Capture the cell that displays the provided text and extract its (X, Y) central coordinate. 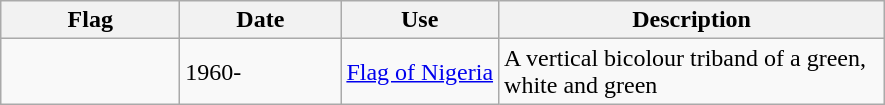
Use (420, 20)
Description (692, 20)
A vertical bicolour triband of a green, white and green (692, 72)
Flag (90, 20)
1960- (260, 72)
Date (260, 20)
Flag of Nigeria (420, 72)
